For the text-containing cell, return its midpoint in (X, Y) coordinate format. 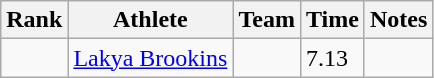
Notes (398, 20)
Time (332, 20)
Athlete (150, 20)
7.13 (332, 58)
Lakya Brookins (150, 58)
Team (267, 20)
Rank (34, 20)
